Output the [X, Y] coordinate of the center of the cell containing the given text.  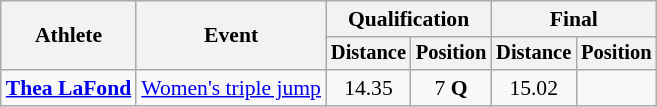
14.35 [368, 88]
Qualification [408, 19]
7 Q [451, 88]
Event [231, 36]
15.02 [534, 88]
Thea LaFond [68, 88]
Athlete [68, 36]
Final [574, 19]
Women's triple jump [231, 88]
